Identify which cell holds the provided text, then report its (x, y) central coordinate. 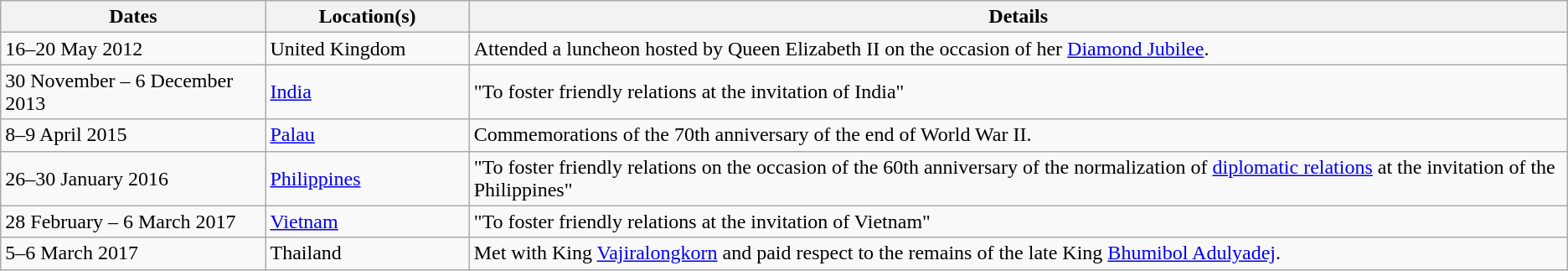
Vietnam (367, 221)
26–30 January 2016 (133, 178)
8–9 April 2015 (133, 135)
Dates (133, 17)
Commemorations of the 70th anniversary of the end of World War II. (1019, 135)
Attended a luncheon hosted by Queen Elizabeth II on the occasion of her Diamond Jubilee. (1019, 49)
United Kingdom (367, 49)
28 February – 6 March 2017 (133, 221)
"To foster friendly relations at the invitation of Vietnam" (1019, 221)
Met with King Vajiralongkorn and paid respect to the remains of the late King Bhumibol Adulyadej. (1019, 253)
30 November – 6 December 2013 (133, 92)
Details (1019, 17)
"To foster friendly relations at the invitation of India" (1019, 92)
India (367, 92)
Palau (367, 135)
Location(s) (367, 17)
Philippines (367, 178)
Thailand (367, 253)
16–20 May 2012 (133, 49)
5–6 March 2017 (133, 253)
